Capture the cell that displays the provided text and extract its (X, Y) central coordinate. 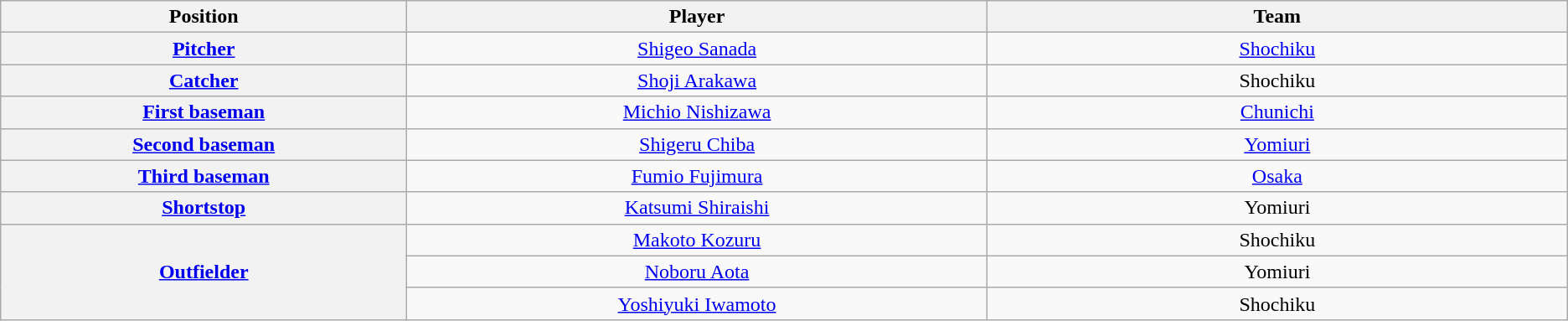
Shigeo Sanada (697, 49)
Team (1277, 17)
Makoto Kozuru (697, 240)
Shortstop (204, 208)
Osaka (1277, 176)
Player (697, 17)
Fumio Fujimura (697, 176)
Shigeru Chiba (697, 144)
Third baseman (204, 176)
Position (204, 17)
Catcher (204, 80)
Michio Nishizawa (697, 112)
Yoshiyuki Iwamoto (697, 303)
Katsumi Shiraishi (697, 208)
Pitcher (204, 49)
Outfielder (204, 272)
Second baseman (204, 144)
Noboru Aota (697, 272)
Shoji Arakawa (697, 80)
First baseman (204, 112)
Chunichi (1277, 112)
